Provide the [X, Y] coordinate of the cell's center where the given text is located.  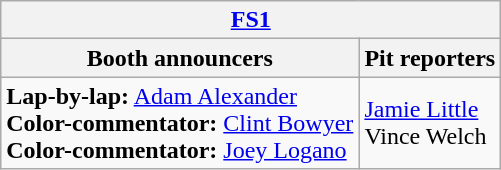
Jamie LittleVince Welch [430, 123]
Lap-by-lap: Adam AlexanderColor-commentator: Clint BowyerColor-commentator: Joey Logano [180, 123]
Pit reporters [430, 58]
Booth announcers [180, 58]
FS1 [251, 20]
